Provide the (X, Y) coordinate of the cell's center where the given text is located.  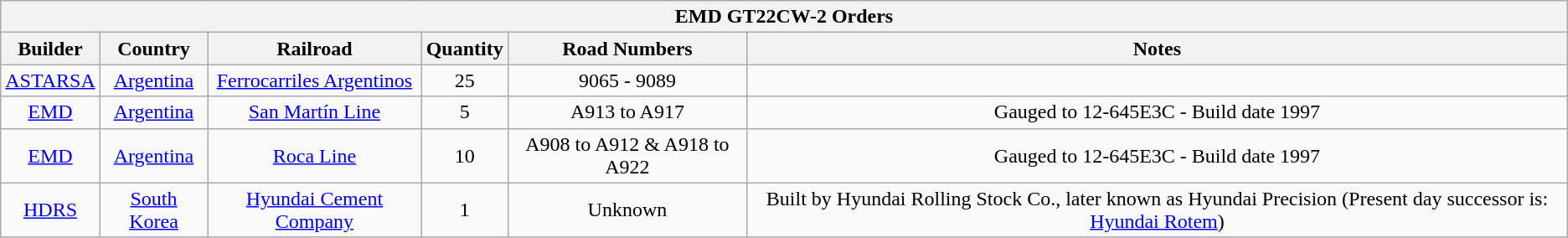
Hyundai Cement Company (315, 210)
9065 - 9089 (627, 80)
ASTARSA (50, 80)
A913 to A917 (627, 112)
A908 to A912 & A918 to A922 (627, 156)
25 (464, 80)
EMD GT22CW-2 Orders (784, 17)
Country (153, 49)
Notes (1158, 49)
5 (464, 112)
Quantity (464, 49)
San Martín Line (315, 112)
Road Numbers (627, 49)
HDRS (50, 210)
10 (464, 156)
Roca Line (315, 156)
Ferrocarriles Argentinos (315, 80)
South Korea (153, 210)
1 (464, 210)
Railroad (315, 49)
Unknown (627, 210)
Built by Hyundai Rolling Stock Co., later known as Hyundai Precision (Present day successor is: Hyundai Rotem) (1158, 210)
Builder (50, 49)
